Scan for the cell matching the given text and deliver its [x, y] coordinate at center. 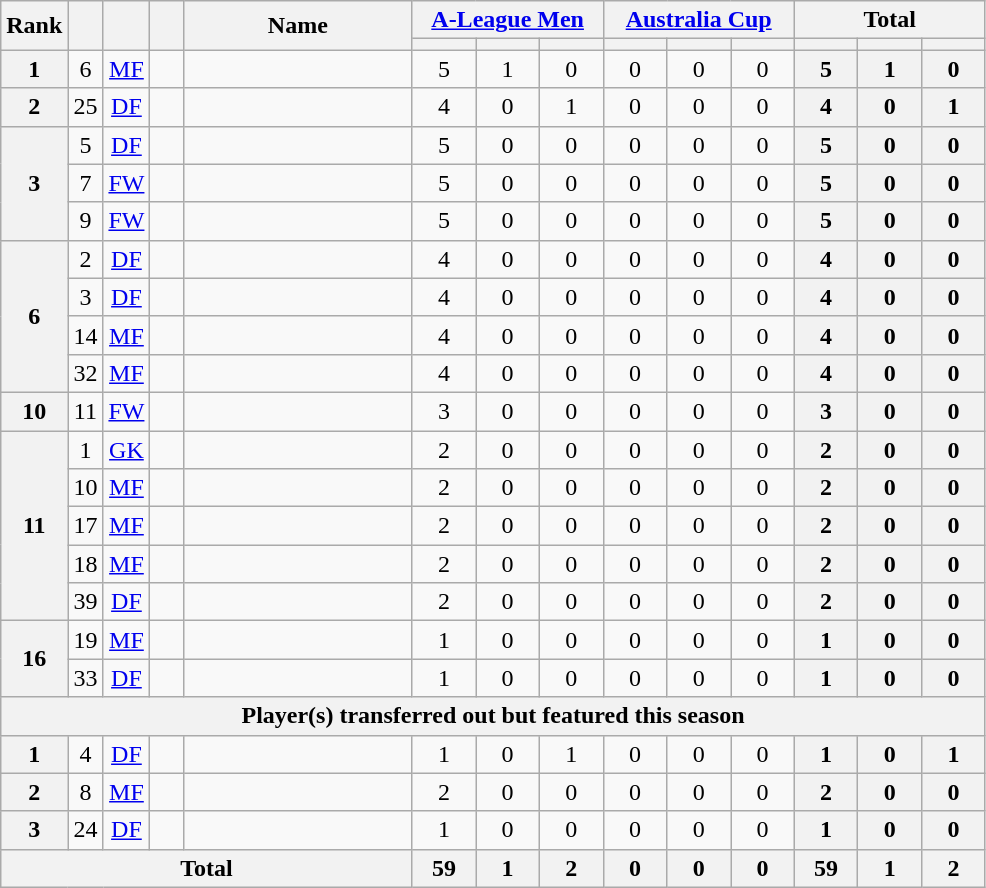
14 [86, 335]
19 [86, 640]
Player(s) transferred out but featured this season [494, 716]
9 [86, 221]
32 [86, 373]
7 [86, 183]
8 [86, 792]
A-League Men [508, 20]
39 [86, 602]
16 [34, 659]
18 [86, 564]
Rank [34, 26]
24 [86, 830]
25 [86, 107]
Name [298, 26]
17 [86, 526]
33 [86, 678]
GK [126, 449]
Australia Cup [698, 20]
